Search for the cell housing the specified text and yield its (x, y) center coordinate. 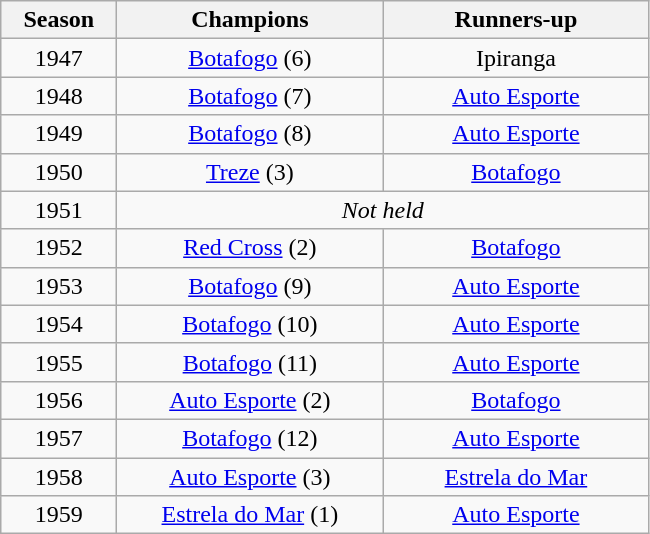
Not held (383, 210)
Estrela do Mar (1) (250, 515)
Champions (250, 20)
Red Cross (2) (250, 248)
Treze (3) (250, 172)
Botafogo (11) (250, 362)
1959 (59, 515)
1958 (59, 477)
Botafogo (6) (250, 58)
1953 (59, 286)
1948 (59, 96)
Botafogo (8) (250, 134)
Botafogo (7) (250, 96)
Estrela do Mar (516, 477)
1950 (59, 172)
1951 (59, 210)
1955 (59, 362)
Auto Esporte (2) (250, 400)
Botafogo (10) (250, 324)
1956 (59, 400)
Runners-up (516, 20)
Season (59, 20)
Botafogo (9) (250, 286)
Auto Esporte (3) (250, 477)
1952 (59, 248)
1954 (59, 324)
1949 (59, 134)
1957 (59, 438)
Ipiranga (516, 58)
Botafogo (12) (250, 438)
1947 (59, 58)
